Detect which cell encompasses the target text, then output its (x, y) center coordinate. 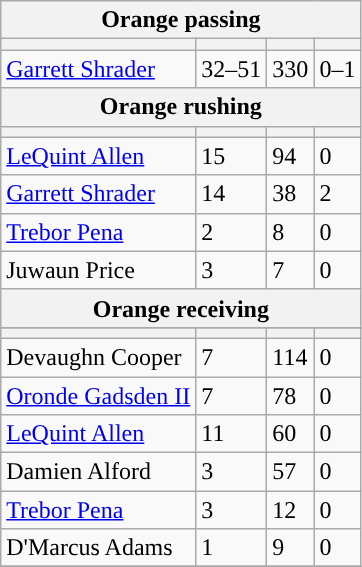
114 (290, 357)
9 (290, 548)
0–1 (338, 69)
330 (290, 69)
Juwaun Price (98, 270)
Orange receiving (181, 308)
Oronde Gadsden II (98, 395)
Orange passing (181, 20)
78 (290, 395)
15 (232, 156)
57 (290, 472)
14 (232, 194)
1 (232, 548)
12 (290, 510)
11 (232, 434)
32–51 (232, 69)
94 (290, 156)
D'Marcus Adams (98, 548)
60 (290, 434)
8 (290, 232)
Damien Alford (98, 472)
Orange rushing (181, 107)
Devaughn Cooper (98, 357)
38 (290, 194)
